For the text-containing cell, return its midpoint in [X, Y] coordinate format. 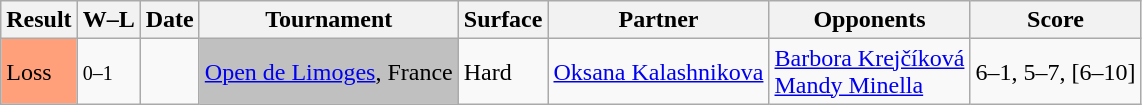
W–L [108, 20]
Open de Limoges, France [328, 72]
Tournament [328, 20]
Surface [503, 20]
Partner [658, 20]
Loss [39, 72]
6–1, 5–7, [6–10] [1056, 72]
Result [39, 20]
Score [1056, 20]
Opponents [870, 20]
Hard [503, 72]
Oksana Kalashnikova [658, 72]
0–1 [108, 72]
Date [170, 20]
Barbora Krejčíková Mandy Minella [870, 72]
